Extract the [X, Y] coordinate from the center of the cell holding the provided text.  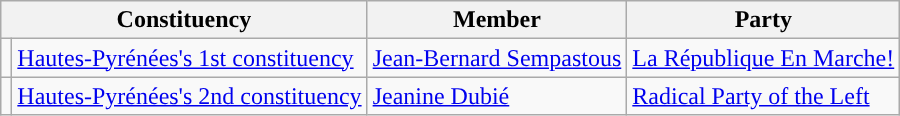
Jean-Bernard Sempastous [497, 58]
Hautes-Pyrénées's 2nd constituency [190, 96]
Hautes-Pyrénées's 1st constituency [190, 58]
Constituency [184, 20]
Member [497, 20]
Radical Party of the Left [764, 96]
La République En Marche! [764, 58]
Jeanine Dubié [497, 96]
Party [764, 20]
